Return [X, Y] of the center of cell containing provided text 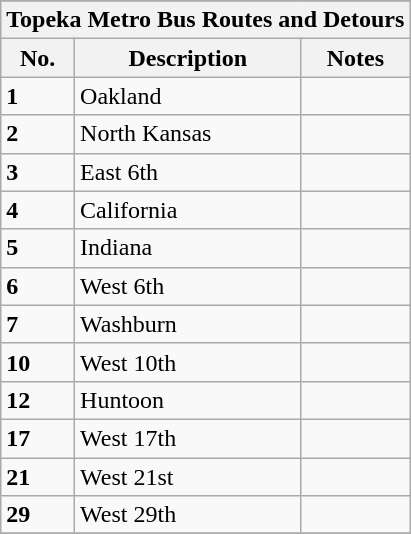
1 [38, 96]
5 [38, 248]
East 6th [188, 172]
Oakland [188, 96]
West 17th [188, 438]
17 [38, 438]
No. [38, 58]
10 [38, 362]
29 [38, 515]
West 29th [188, 515]
Description [188, 58]
Topeka Metro Bus Routes and Detours [206, 20]
North Kansas [188, 134]
Huntoon [188, 400]
Washburn [188, 324]
21 [38, 477]
Indiana [188, 248]
7 [38, 324]
12 [38, 400]
2 [38, 134]
6 [38, 286]
West 10th [188, 362]
West 21st [188, 477]
West 6th [188, 286]
Notes [356, 58]
California [188, 210]
4 [38, 210]
3 [38, 172]
